For the text-containing cell, return its midpoint in (X, Y) coordinate format. 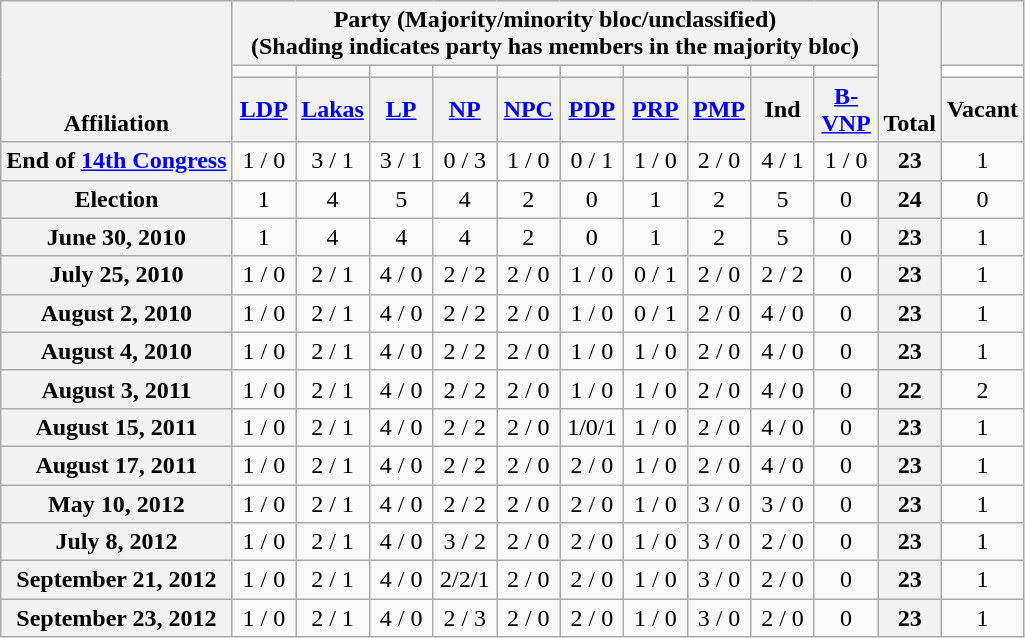
June 30, 2010 (116, 237)
September 23, 2012 (116, 618)
3 / 2 (465, 542)
B-VNP (846, 110)
September 21, 2012 (116, 580)
Total (910, 72)
August 15, 2011 (116, 427)
August 4, 2010 (116, 351)
August 17, 2011 (116, 465)
Affiliation (116, 72)
May 10, 2012 (116, 503)
NP (465, 110)
2/2/1 (465, 580)
LP (401, 110)
2 / 3 (465, 618)
Lakas (333, 110)
Election (116, 199)
Ind (783, 110)
LDP (264, 110)
PDP (592, 110)
0 / 3 (465, 161)
PMP (719, 110)
August 3, 2011 (116, 389)
1/0/1 (592, 427)
July 25, 2010 (116, 275)
22 (910, 389)
End of 14th Congress (116, 161)
July 8, 2012 (116, 542)
4 / 1 (783, 161)
Party (Majority/minority bloc/unclassified)(Shading indicates party has members in the majority bloc) (555, 34)
NPC (529, 110)
August 2, 2010 (116, 313)
Vacant (982, 110)
PRP (656, 110)
24 (910, 199)
